Provide the (x, y) coordinate of the cell's center where the given text is located.  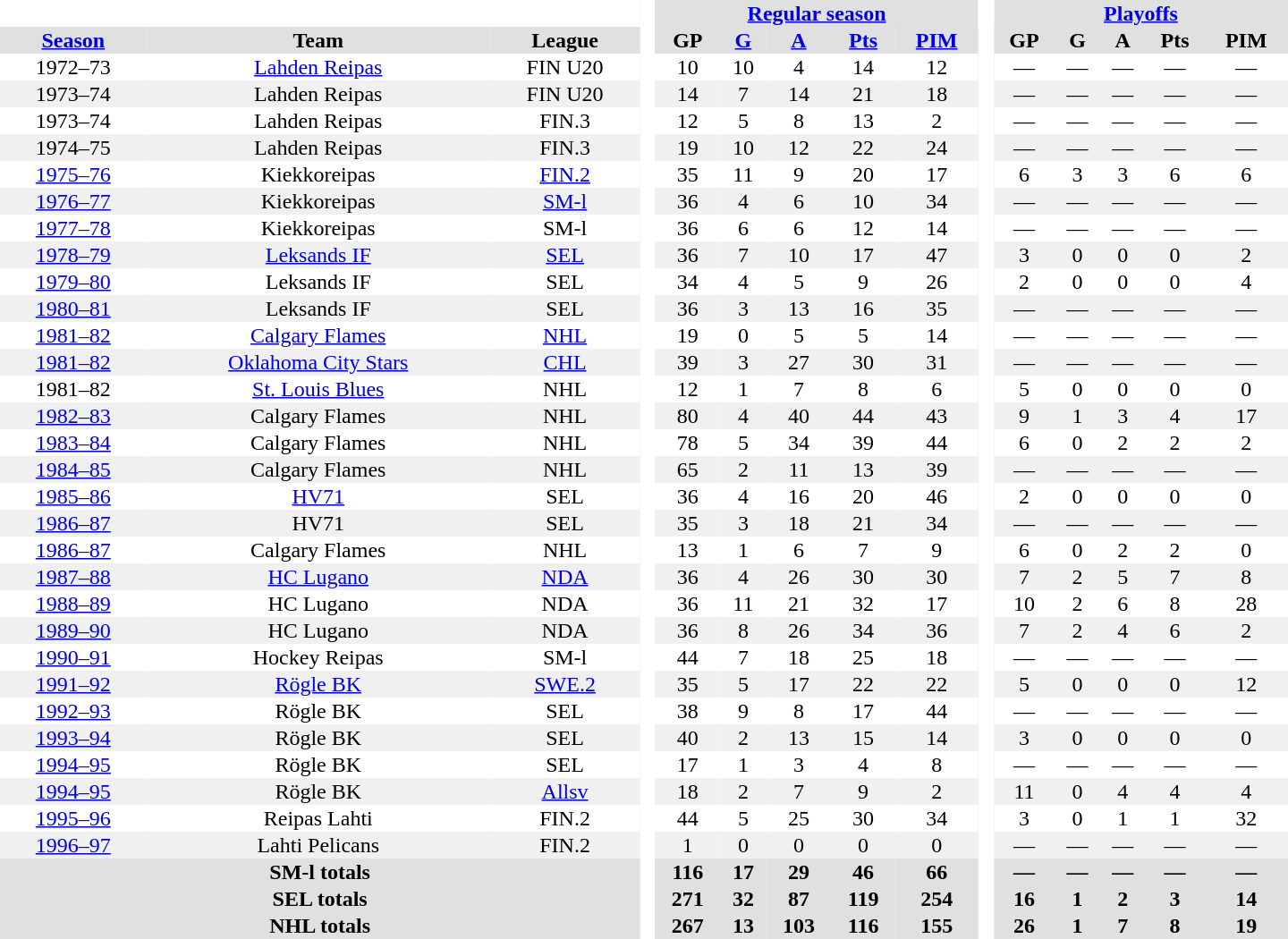
103 (798, 926)
38 (687, 711)
65 (687, 469)
1995–96 (73, 818)
1974–75 (73, 148)
47 (936, 255)
78 (687, 443)
24 (936, 148)
Regular season (817, 13)
1978–79 (73, 255)
St. Louis Blues (318, 389)
254 (936, 899)
1979–80 (73, 282)
31 (936, 362)
66 (936, 872)
15 (864, 738)
League (565, 40)
1993–94 (73, 738)
NHL totals (320, 926)
28 (1246, 604)
Reipas Lahti (318, 818)
Hockey Reipas (318, 657)
1990–91 (73, 657)
SEL totals (320, 899)
267 (687, 926)
1975–76 (73, 174)
SM-l totals (320, 872)
1987–88 (73, 577)
43 (936, 416)
CHL (565, 362)
271 (687, 899)
1996–97 (73, 845)
29 (798, 872)
1980–81 (73, 309)
1977–78 (73, 228)
119 (864, 899)
1984–85 (73, 469)
155 (936, 926)
87 (798, 899)
Playoffs (1141, 13)
1983–84 (73, 443)
Lahti Pelicans (318, 845)
1985–86 (73, 496)
1972–73 (73, 67)
1982–83 (73, 416)
Allsv (565, 791)
1991–92 (73, 684)
SWE.2 (565, 684)
1992–93 (73, 711)
80 (687, 416)
27 (798, 362)
Team (318, 40)
Season (73, 40)
1989–90 (73, 630)
Oklahoma City Stars (318, 362)
1988–89 (73, 604)
1976–77 (73, 201)
